Determine the (X, Y) coordinate at the center of the cell enclosing the given text.  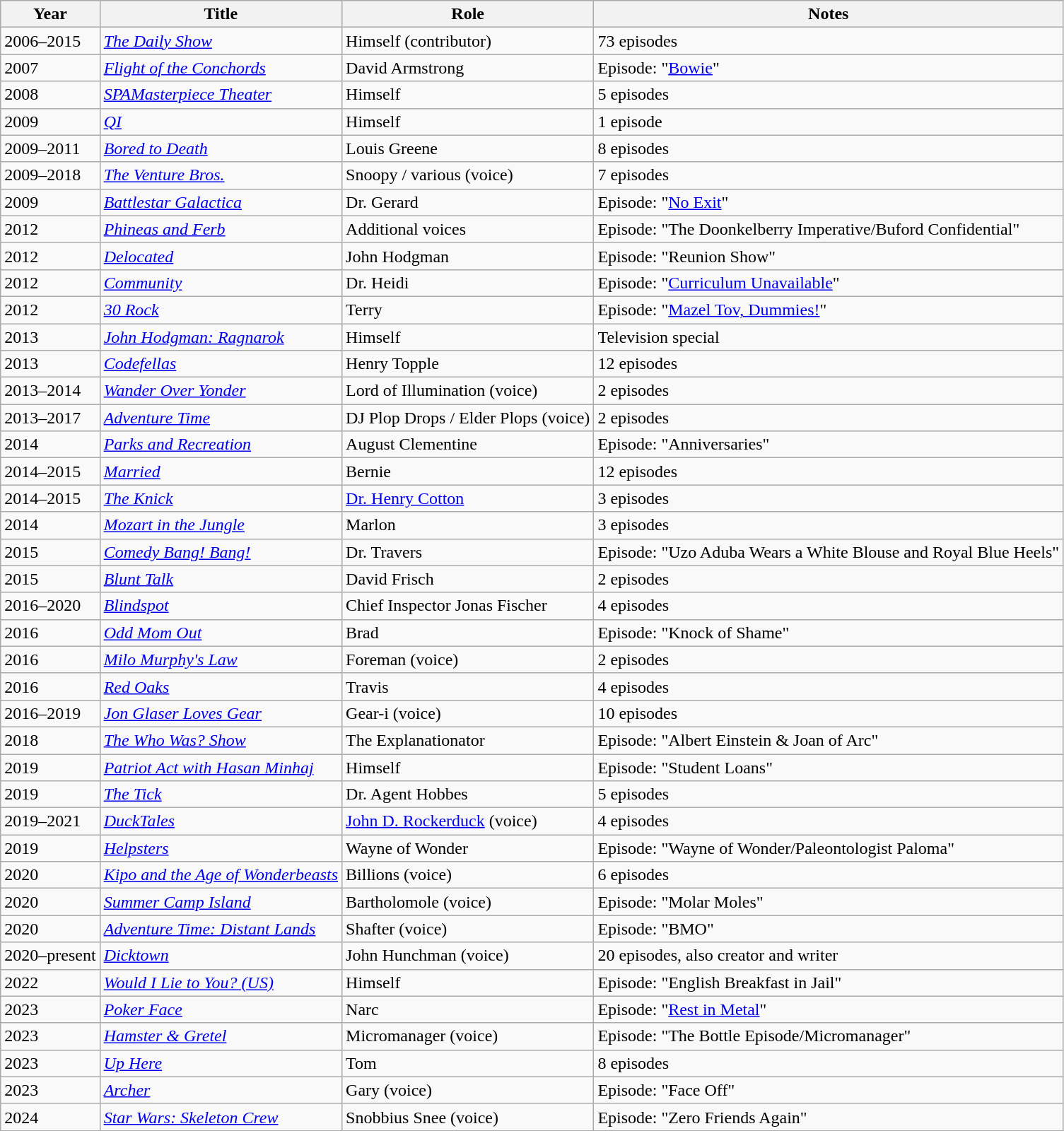
Blunt Talk (221, 579)
Delocated (221, 256)
Married (221, 471)
2007 (50, 68)
Henry Topple (468, 364)
Marlon (468, 525)
2020–present (50, 956)
Red Oaks (221, 686)
Terry (468, 310)
2022 (50, 983)
2006–2015 (50, 41)
Gear-i (voice) (468, 713)
DuckTales (221, 821)
Parks and Recreation (221, 445)
Notes (829, 14)
2013–2014 (50, 391)
Battlestar Galactica (221, 202)
Bored to Death (221, 148)
Episode: "Knock of Shame" (829, 633)
The Explanationator (468, 740)
7 episodes (829, 175)
Wander Over Yonder (221, 391)
John Hunchman (voice) (468, 956)
John D. Rockerduck (voice) (468, 821)
Shafter (voice) (468, 929)
Chief Inspector Jonas Fischer (468, 606)
30 Rock (221, 310)
2008 (50, 95)
Helpsters (221, 848)
Episode: "Bowie" (829, 68)
Codefellas (221, 364)
Phineas and Ferb (221, 229)
20 episodes, also creator and writer (829, 956)
Narc (468, 1009)
Hamster & Gretel (221, 1036)
David Armstrong (468, 68)
Patriot Act with Hasan Minhaj (221, 767)
August Clementine (468, 445)
Dr. Travers (468, 552)
10 episodes (829, 713)
Comedy Bang! Bang! (221, 552)
Episode: "Student Loans" (829, 767)
Would I Lie to You? (US) (221, 983)
Dr. Gerard (468, 202)
Episode: "Anniversaries" (829, 445)
Billions (voice) (468, 875)
QI (221, 122)
Episode: "Reunion Show" (829, 256)
Adventure Time: Distant Lands (221, 929)
John Hodgman: Ragnarok (221, 337)
Episode: "English Breakfast in Jail" (829, 983)
Episode: "Uzo Aduba Wears a White Blouse and Royal Blue Heels" (829, 552)
Additional voices (468, 229)
David Frisch (468, 579)
John Hodgman (468, 256)
The Venture Bros. (221, 175)
2016–2020 (50, 606)
DJ Plop Drops / Elder Plops (voice) (468, 418)
Blindspot (221, 606)
Brad (468, 633)
Episode: "No Exit" (829, 202)
Himself (contributor) (468, 41)
2024 (50, 1117)
2018 (50, 740)
Episode: "Albert Einstein & Joan of Arc" (829, 740)
Kipo and the Age of Wonderbeasts (221, 875)
Dr. Henry Cotton (468, 498)
Snobbius Snee (voice) (468, 1117)
Title (221, 14)
6 episodes (829, 875)
Adventure Time (221, 418)
2009–2018 (50, 175)
Episode: "BMO" (829, 929)
Lord of Illumination (voice) (468, 391)
Louis Greene (468, 148)
Jon Glaser Loves Gear (221, 713)
Gary (voice) (468, 1090)
2019–2021 (50, 821)
Community (221, 283)
Odd Mom Out (221, 633)
Poker Face (221, 1009)
Micromanager (voice) (468, 1036)
Dicktown (221, 956)
Episode: "Molar Moles" (829, 902)
Episode: "Wayne of Wonder/Paleontologist Paloma" (829, 848)
Bernie (468, 471)
Up Here (221, 1063)
Episode: "Mazel Tov, Dummies!" (829, 310)
Tom (468, 1063)
Dr. Heidi (468, 283)
Mozart in the Jungle (221, 525)
Episode: "Zero Friends Again" (829, 1117)
Wayne of Wonder (468, 848)
The Who Was? Show (221, 740)
2013–2017 (50, 418)
Television special (829, 337)
Episode: "The Bottle Episode/Micromanager" (829, 1036)
Travis (468, 686)
2016–2019 (50, 713)
Milo Murphy's Law (221, 660)
Summer Camp Island (221, 902)
SPAMasterpiece Theater (221, 95)
Archer (221, 1090)
The Knick (221, 498)
Episode: "Rest in Metal" (829, 1009)
The Tick (221, 795)
Episode: "Curriculum Unavailable" (829, 283)
1 episode (829, 122)
Star Wars: Skeleton Crew (221, 1117)
Bartholomole (voice) (468, 902)
Episode: "Face Off" (829, 1090)
The Daily Show (221, 41)
Foreman (voice) (468, 660)
Role (468, 14)
Episode: "The Doonkelberry Imperative/Buford Confidential" (829, 229)
Flight of the Conchords (221, 68)
Dr. Agent Hobbes (468, 795)
Year (50, 14)
73 episodes (829, 41)
Snoopy / various (voice) (468, 175)
2009–2011 (50, 148)
